For the text-containing cell, return its midpoint in [x, y] coordinate format. 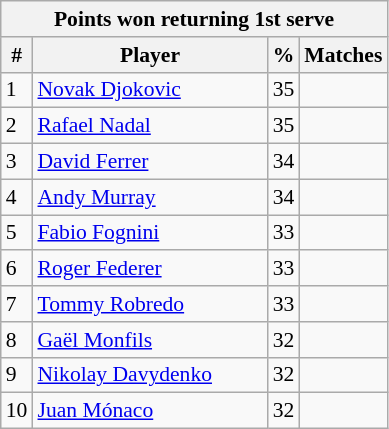
1 [17, 90]
6 [17, 269]
Player [150, 55]
8 [17, 340]
Andy Murray [150, 197]
Tommy Robredo [150, 304]
2 [17, 126]
Novak Djokovic [150, 90]
9 [17, 375]
Points won returning 1st serve [194, 19]
Fabio Fognini [150, 233]
4 [17, 197]
% [284, 55]
3 [17, 162]
Roger Federer [150, 269]
Rafael Nadal [150, 126]
10 [17, 411]
7 [17, 304]
# [17, 55]
Nikolay Davydenko [150, 375]
Matches [343, 55]
Juan Mónaco [150, 411]
Gaël Monfils [150, 340]
5 [17, 233]
David Ferrer [150, 162]
